For the text-containing cell, return its midpoint in [X, Y] coordinate format. 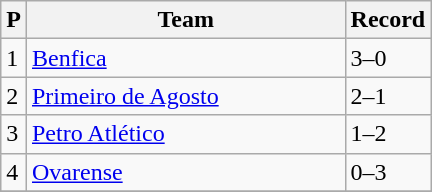
Ovarense [186, 172]
3–0 [388, 58]
Benfica [186, 58]
2–1 [388, 96]
Petro Atlético [186, 134]
3 [14, 134]
Primeiro de Agosto [186, 96]
1–2 [388, 134]
Team [186, 20]
P [14, 20]
Record [388, 20]
0–3 [388, 172]
2 [14, 96]
1 [14, 58]
4 [14, 172]
